Scan for the cell matching the given text and deliver its (X, Y) coordinate at center. 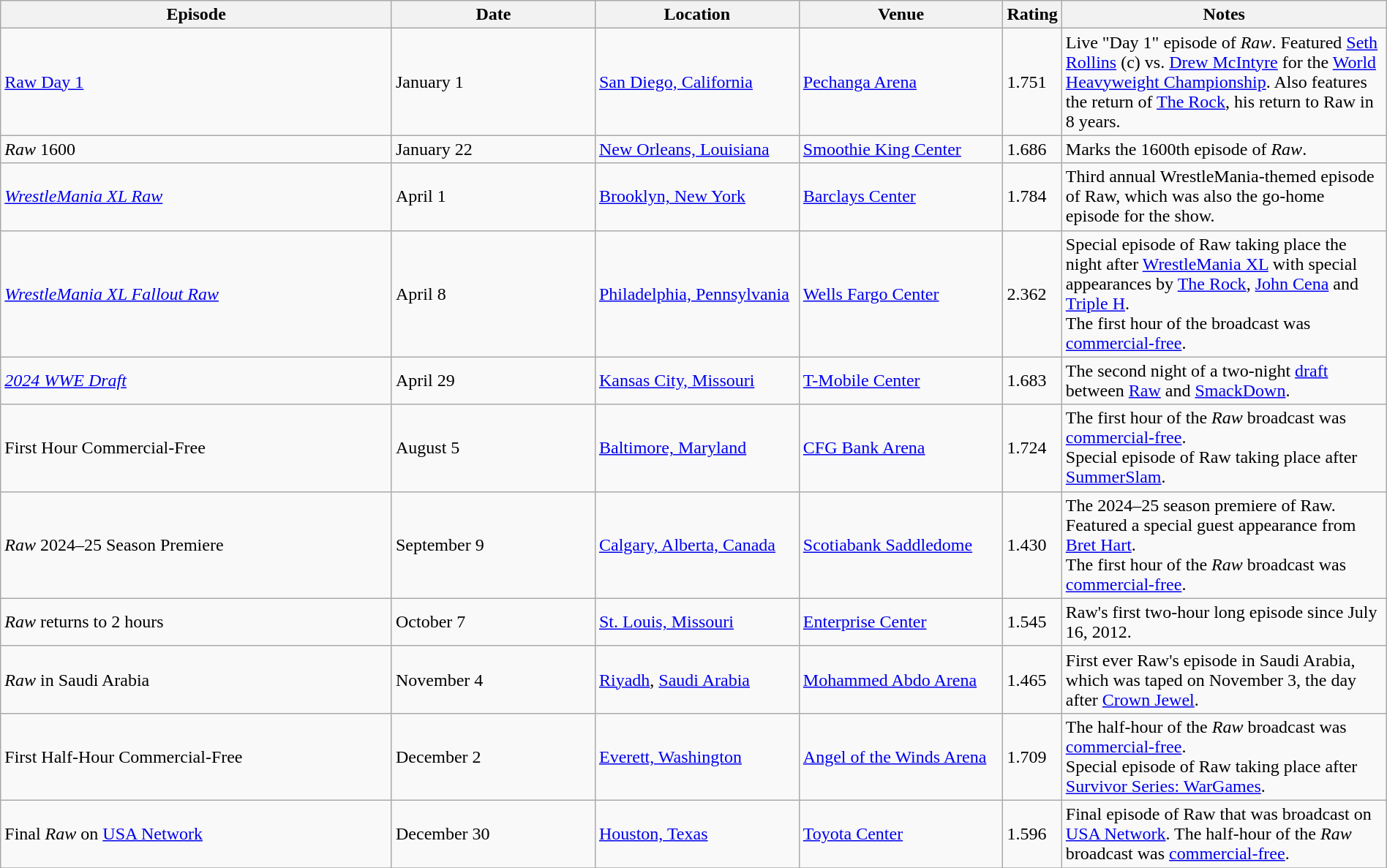
First ever Raw's episode in Saudi Arabia, which was taped on November 3, the day after Crown Jewel. (1224, 679)
2.362 (1032, 294)
Raw 2024–25 Season Premiere (196, 545)
Raw in Saudi Arabia (196, 679)
First Half-Hour Commercial-Free (196, 756)
Angel of the Winds Arena (901, 756)
1.430 (1032, 545)
1.545 (1032, 622)
August 5 (493, 448)
November 4 (493, 679)
December 2 (493, 756)
1.686 (1032, 149)
Toyota Center (901, 834)
The second night of a two-night draft between Raw and SmackDown. (1224, 380)
Notes (1224, 15)
April 1 (493, 197)
Wells Fargo Center (901, 294)
October 7 (493, 622)
September 9 (493, 545)
CFG Bank Arena (901, 448)
2024 WWE Draft (196, 380)
1.751 (1032, 82)
Smoothie King Center (901, 149)
Baltimore, Maryland (696, 448)
1.596 (1032, 834)
1.709 (1032, 756)
Houston, Texas (696, 834)
Marks the 1600th episode of Raw. (1224, 149)
WrestleMania XL Fallout Raw (196, 294)
Barclays Center (901, 197)
January 22 (493, 149)
1.784 (1032, 197)
April 29 (493, 380)
Venue (901, 15)
Mohammed Abdo Arena (901, 679)
Philadelphia, Pennsylvania (696, 294)
1.683 (1032, 380)
Date (493, 15)
WrestleMania XL Raw (196, 197)
The half-hour of the Raw broadcast was commercial-free.Special episode of Raw taking place after Survivor Series: WarGames. (1224, 756)
April 8 (493, 294)
Raw returns to 2 hours (196, 622)
The first hour of the Raw broadcast was commercial-free.Special episode of Raw taking place after SummerSlam. (1224, 448)
1.465 (1032, 679)
Raw's first two-hour long episode since July 16, 2012. (1224, 622)
Rating (1032, 15)
December 30 (493, 834)
Enterprise Center (901, 622)
St. Louis, Missouri (696, 622)
Final episode of Raw that was broadcast on USA Network. The half-hour of the Raw broadcast was commercial-free. (1224, 834)
Location (696, 15)
San Diego, California (696, 82)
January 1 (493, 82)
First Hour Commercial-Free (196, 448)
The 2024–25 season premiere of Raw.Featured a special guest appearance from Bret Hart.The first hour of the Raw broadcast was commercial-free. (1224, 545)
Calgary, Alberta, Canada (696, 545)
New Orleans, Louisiana (696, 149)
Third annual WrestleMania-themed episode of Raw, which was also the go-home episode for the show. (1224, 197)
Pechanga Arena (901, 82)
Everett, Washington (696, 756)
Final Raw on USA Network (196, 834)
T-Mobile Center (901, 380)
Kansas City, Missouri (696, 380)
1.724 (1032, 448)
Scotiabank Saddledome (901, 545)
Brooklyn, New York (696, 197)
Raw 1600 (196, 149)
Raw Day 1 (196, 82)
Riyadh, Saudi Arabia (696, 679)
Episode (196, 15)
